Return the [x, y] coordinate for the center point of the cell that contains the specified text.  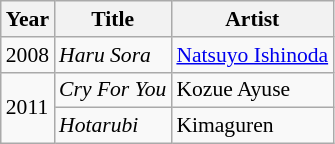
Year [28, 19]
Natsuyo Ishinoda [252, 55]
Haru Sora [112, 55]
2011 [28, 108]
Artist [252, 19]
Hotarubi [112, 126]
2008 [28, 55]
Cry For You [112, 90]
Kimaguren [252, 126]
Title [112, 19]
Kozue Ayuse [252, 90]
